Detect which cell encompasses the target text, then output its [X, Y] center coordinate. 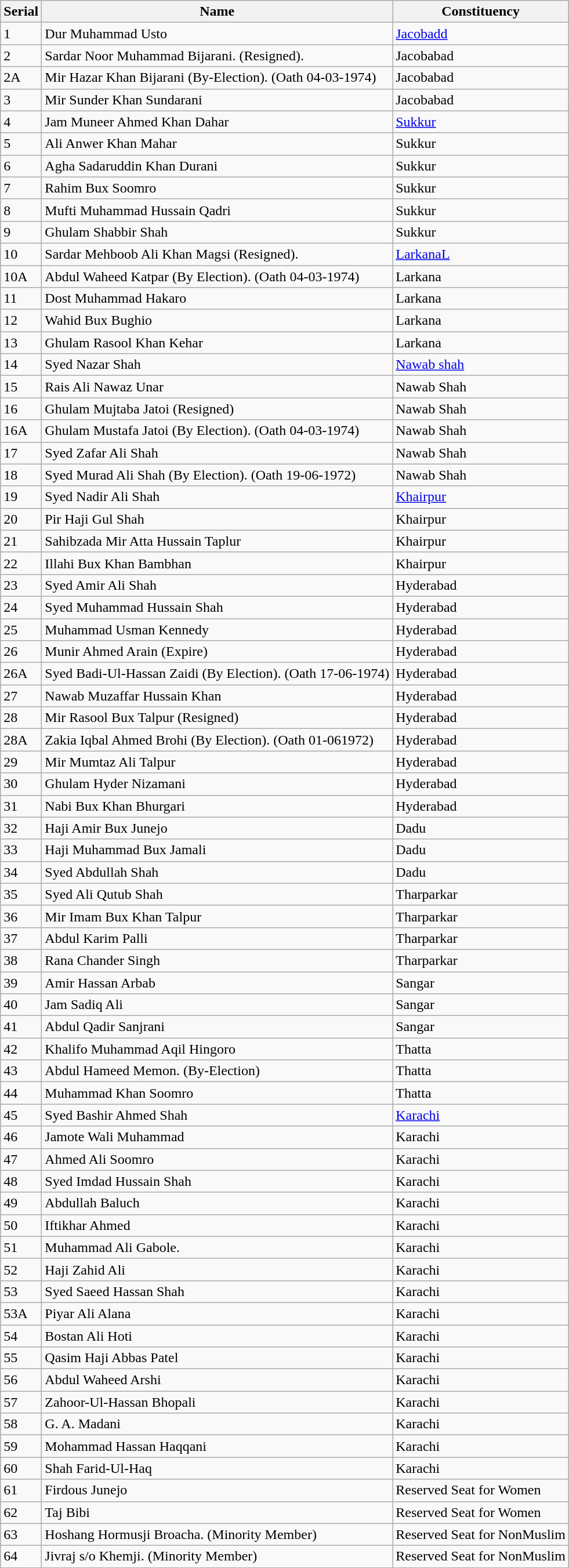
5 [21, 144]
Syed Amir Ali Shah [217, 585]
34 [21, 872]
10 [21, 254]
Ali Anwer Khan Mahar [217, 144]
12 [21, 321]
Ghulam Mustafa Jatoi (By Election). (Oath 04-03-1974) [217, 431]
Abdul Karim Palli [217, 938]
Khalifo Muhammad Aqil Hingoro [217, 1049]
48 [21, 1181]
3 [21, 100]
Sardar Noor Muhammad Bijarani. (Resigned). [217, 56]
28 [21, 718]
Mufti Muhammad Hussain Qadri [217, 210]
17 [21, 453]
Nawab shah [481, 365]
Jivraj s/o Khemji. (Minority Member) [217, 1556]
39 [21, 983]
Qasim Haji Abbas Patel [217, 1358]
Abdul Waheed Katpar (By Election). (Oath 04-03-1974) [217, 277]
4 [21, 122]
Syed Abdullah Shah [217, 872]
Syed Muhammad Hussain Shah [217, 607]
Piyar Ali Alana [217, 1313]
Ghulam Shabbir Shah [217, 232]
13 [21, 343]
Serial [21, 12]
Haji Amir Bux Junejo [217, 828]
59 [21, 1446]
Syed Zafar Ali Shah [217, 453]
Ghulam Rasool Khan Kehar [217, 343]
37 [21, 938]
Syed Murad Ali Shah (By Election). (Oath 19-06-1972) [217, 475]
Syed Imdad Hussain Shah [217, 1181]
15 [21, 387]
Mir Mumtaz Ali Talpur [217, 762]
62 [21, 1512]
Munir Ahmed Arain (Expire) [217, 652]
64 [21, 1556]
58 [21, 1424]
19 [21, 497]
Rahim Bux Soomro [217, 188]
Rana Chander Singh [217, 960]
Jam Sadiq Ali [217, 1005]
Syed Ali Qutub Shah [217, 894]
41 [21, 1027]
Hoshang Hormusji Broacha. (Minority Member) [217, 1534]
44 [21, 1093]
9 [21, 232]
28A [21, 740]
Illahi Bux Khan Bambhan [217, 563]
45 [21, 1115]
Mir Imam Bux Khan Talpur [217, 916]
49 [21, 1203]
10A [21, 277]
50 [21, 1225]
Zakia Iqbal Ahmed Brohi (By Election). (Oath 01-061972) [217, 740]
61 [21, 1490]
Mir Sunder Khan Sundarani [217, 100]
2A [21, 78]
43 [21, 1071]
Muhammad Ali Gabole. [217, 1247]
46 [21, 1137]
20 [21, 519]
Mohammad Hassan Haqqani [217, 1446]
Taj Bibi [217, 1512]
Dost Muhammad Hakaro [217, 299]
63 [21, 1534]
16A [21, 431]
6 [21, 166]
Haji Zahid Ali [217, 1269]
Syed Bashir Ahmed Shah [217, 1115]
Dur Muhammad Usto [217, 34]
Iftikhar Ahmed [217, 1225]
Wahid Bux Bughio [217, 321]
Name [217, 12]
53 [21, 1291]
Syed Nazar Shah [217, 365]
Bostan Ali Hoti [217, 1335]
Ahmed Ali Soomro [217, 1159]
Jamote Wali Muhammad [217, 1137]
Sardar Mehboob Ali Khan Magsi (Resigned). [217, 254]
7 [21, 188]
Abdullah Baluch [217, 1203]
Nawab Muzaffar Hussain Khan [217, 696]
Constituency [481, 12]
16 [21, 409]
Firdous Junejo [217, 1490]
2 [21, 56]
30 [21, 784]
Syed Saeed Hassan Shah [217, 1291]
Jam Muneer Ahmed Khan Dahar [217, 122]
Rais Ali Nawaz Unar [217, 387]
Abdul Hameed Memon. (By-Election) [217, 1071]
24 [21, 607]
33 [21, 850]
54 [21, 1335]
Agha Sadaruddin Khan Durani [217, 166]
47 [21, 1159]
21 [21, 541]
26A [21, 674]
Shah Farid-Ul-Haq [217, 1468]
Mir Hazar Khan Bijarani (By-Election). (Oath 04-03-1974) [217, 78]
G. A. Madani [217, 1424]
Amir Hassan Arbab [217, 983]
36 [21, 916]
23 [21, 585]
Syed Nadir Ali Shah [217, 497]
52 [21, 1269]
Muhammad Khan Soomro [217, 1093]
Mir Rasool Bux Talpur (Resigned) [217, 718]
Abdul Waheed Arshi [217, 1380]
57 [21, 1402]
Ghulam Hyder Nizamani [217, 784]
LarkanaL [481, 254]
Abdul Qadir Sanjrani [217, 1027]
42 [21, 1049]
26 [21, 652]
27 [21, 696]
Ghulam Mujtaba Jatoi (Resigned) [217, 409]
Pir Haji Gul Shah [217, 519]
Zahoor-Ul-Hassan Bhopali [217, 1402]
51 [21, 1247]
11 [21, 299]
32 [21, 828]
29 [21, 762]
31 [21, 806]
22 [21, 563]
Haji Muhammad Bux Jamali [217, 850]
Muhammad Usman Kennedy [217, 629]
18 [21, 475]
Jacobadd [481, 34]
25 [21, 629]
Syed Badi-Ul-Hassan Zaidi (By Election). (Oath 17-06-1974) [217, 674]
40 [21, 1005]
60 [21, 1468]
38 [21, 960]
8 [21, 210]
56 [21, 1380]
Nabi Bux Khan Bhurgari [217, 806]
14 [21, 365]
55 [21, 1358]
Sahibzada Mir Atta Hussain Taplur [217, 541]
1 [21, 34]
53A [21, 1313]
35 [21, 894]
